Detect which cell encompasses the target text, then output its [X, Y] center coordinate. 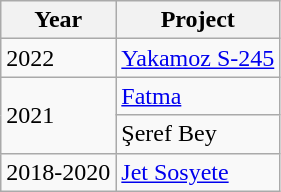
Yakamoz S-245 [198, 58]
2021 [58, 115]
2022 [58, 58]
Year [58, 20]
Şeref Bey [198, 134]
2018-2020 [58, 172]
Fatma [198, 96]
Project [198, 20]
Jet Sosyete [198, 172]
